Locate the cell with the specified text and output its (x, y) center coordinate. 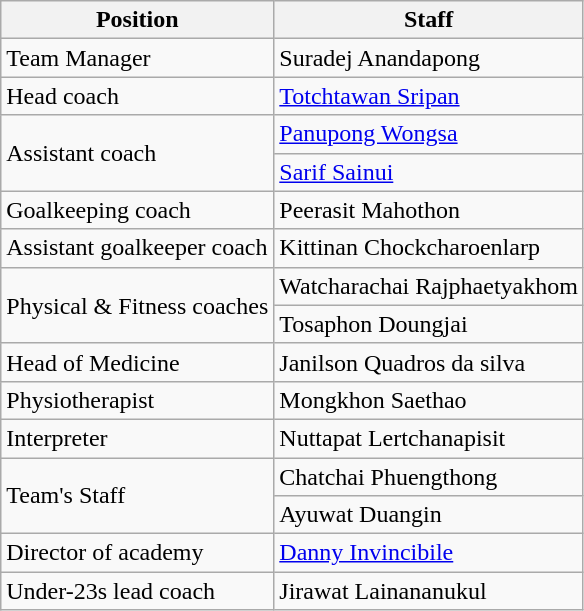
Head of Medicine (138, 362)
Under-23s lead coach (138, 591)
Interpreter (138, 438)
Director of academy (138, 553)
Suradej Anandapong (429, 58)
Team Manager (138, 58)
Watcharachai Rajphaetyakhom (429, 286)
Peerasit Mahothon (429, 210)
Head coach (138, 96)
Janilson Quadros da silva (429, 362)
Physiotherapist (138, 400)
Sarif Sainui (429, 172)
Staff (429, 20)
Panupong Wongsa (429, 134)
Assistant goalkeeper coach (138, 248)
Nuttapat Lertchanapisit (429, 438)
Totchtawan Sripan (429, 96)
Team's Staff (138, 496)
Goalkeeping coach (138, 210)
Assistant coach (138, 153)
Position (138, 20)
Jirawat Lainananukul (429, 591)
Physical & Fitness coaches (138, 305)
Chatchai Phuengthong (429, 477)
Tosaphon Doungjai (429, 324)
Danny Invincibile (429, 553)
Mongkhon Saethao (429, 400)
Kittinan Chockcharoenlarp (429, 248)
Ayuwat Duangin (429, 515)
